Detect which cell encompasses the target text, then output its (x, y) center coordinate. 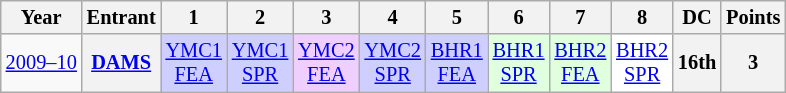
6 (519, 17)
7 (580, 17)
2009–10 (42, 63)
Year (42, 17)
BHR1FEA (457, 63)
YMC1FEA (194, 63)
8 (642, 17)
BHR2FEA (580, 63)
Points (753, 17)
1 (194, 17)
5 (457, 17)
YMC1SPR (260, 63)
BHR1SPR (519, 63)
YMC2FEA (326, 63)
DC (697, 17)
Entrant (122, 17)
BHR2SPR (642, 63)
16th (697, 63)
DAMS (122, 63)
YMC2SPR (393, 63)
4 (393, 17)
2 (260, 17)
